Capture the cell that displays the provided text and extract its [X, Y] central coordinate. 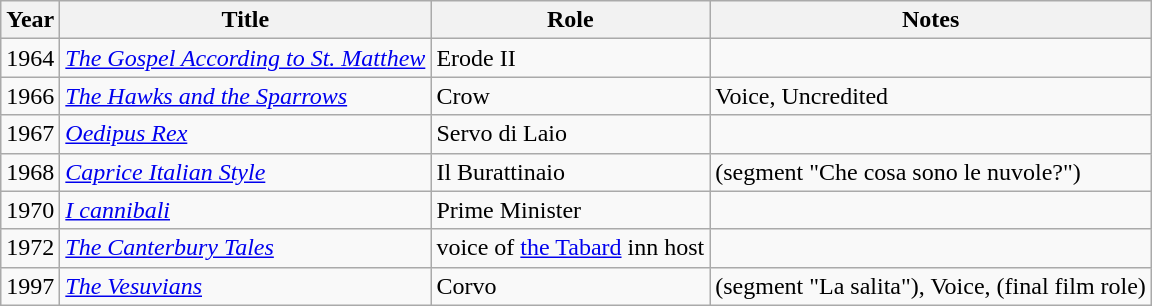
1972 [30, 248]
Crow [570, 96]
Year [30, 20]
Oedipus Rex [246, 134]
Caprice Italian Style [246, 172]
(segment "Che cosa sono le nuvole?") [931, 172]
Il Burattinaio [570, 172]
1970 [30, 210]
voice of the Tabard inn host [570, 248]
1964 [30, 58]
The Canterbury Tales [246, 248]
1967 [30, 134]
Title [246, 20]
Erode II [570, 58]
Prime Minister [570, 210]
I cannibali [246, 210]
1997 [30, 286]
Servo di Laio [570, 134]
Role [570, 20]
(segment "La salita"), Voice, (final film role) [931, 286]
1968 [30, 172]
1966 [30, 96]
The Gospel According to St. Matthew [246, 58]
Voice, Uncredited [931, 96]
Corvo [570, 286]
The Hawks and the Sparrows [246, 96]
Notes [931, 20]
The Vesuvians [246, 286]
